From the cell containing the given text, extract its center point as [X, Y] coordinate. 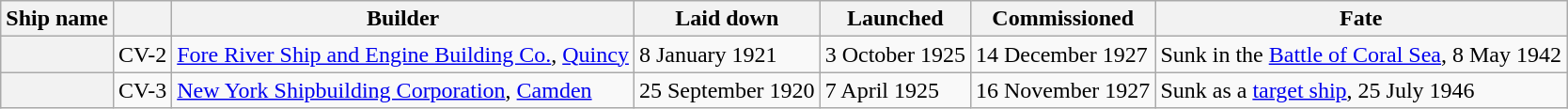
Fore River Ship and Engine Building Co., Quincy [403, 54]
CV-2 [143, 54]
Sunk in the Battle of Coral Sea, 8 May 1942 [1361, 54]
7 April 1925 [895, 90]
Sunk as a target ship, 25 July 1946 [1361, 90]
Builder [403, 19]
New York Shipbuilding Corporation, Camden [403, 90]
Laid down [727, 19]
Ship name [57, 19]
25 September 1920 [727, 90]
Fate [1361, 19]
CV-3 [143, 90]
16 November 1927 [1062, 90]
14 December 1927 [1062, 54]
8 January 1921 [727, 54]
3 October 1925 [895, 54]
Commissioned [1062, 19]
Launched [895, 19]
